Capture the cell that displays the provided text and extract its [x, y] central coordinate. 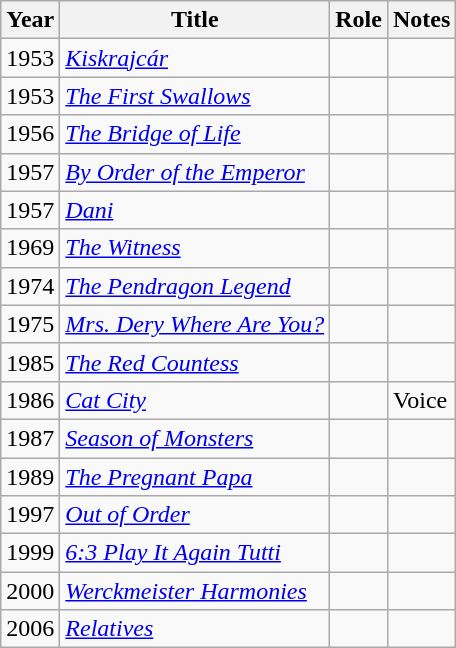
1997 [30, 515]
1956 [30, 134]
By Order of the Emperor [195, 172]
Year [30, 20]
Cat City [195, 400]
Season of Monsters [195, 438]
1974 [30, 286]
Out of Order [195, 515]
1985 [30, 362]
The Pregnant Papa [195, 477]
Role [359, 20]
Notes [421, 20]
The First Swallows [195, 96]
1987 [30, 438]
6:3 Play It Again Tutti [195, 553]
1975 [30, 324]
2000 [30, 591]
1989 [30, 477]
The Witness [195, 248]
The Red Countess [195, 362]
Werckmeister Harmonies [195, 591]
The Bridge of Life [195, 134]
Relatives [195, 629]
Mrs. Dery Where Are You? [195, 324]
Dani [195, 210]
Voice [421, 400]
1969 [30, 248]
2006 [30, 629]
Kiskrajcár [195, 58]
Title [195, 20]
1999 [30, 553]
1986 [30, 400]
The Pendragon Legend [195, 286]
